Scan for the cell matching the given text and deliver its [x, y] coordinate at center. 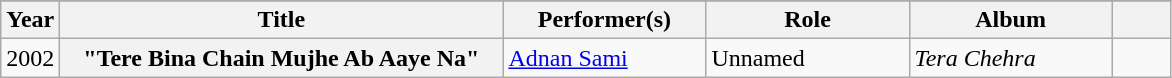
Album [1010, 20]
Title [282, 20]
"Tere Bina Chain Mujhe Ab Aaye Na" [282, 58]
Role [808, 20]
Unnamed [808, 58]
Adnan Sami [604, 58]
Year [30, 20]
Tera Chehra [1010, 58]
Performer(s) [604, 20]
2002 [30, 58]
